Extract the (X, Y) coordinate from the center of the cell holding the provided text.  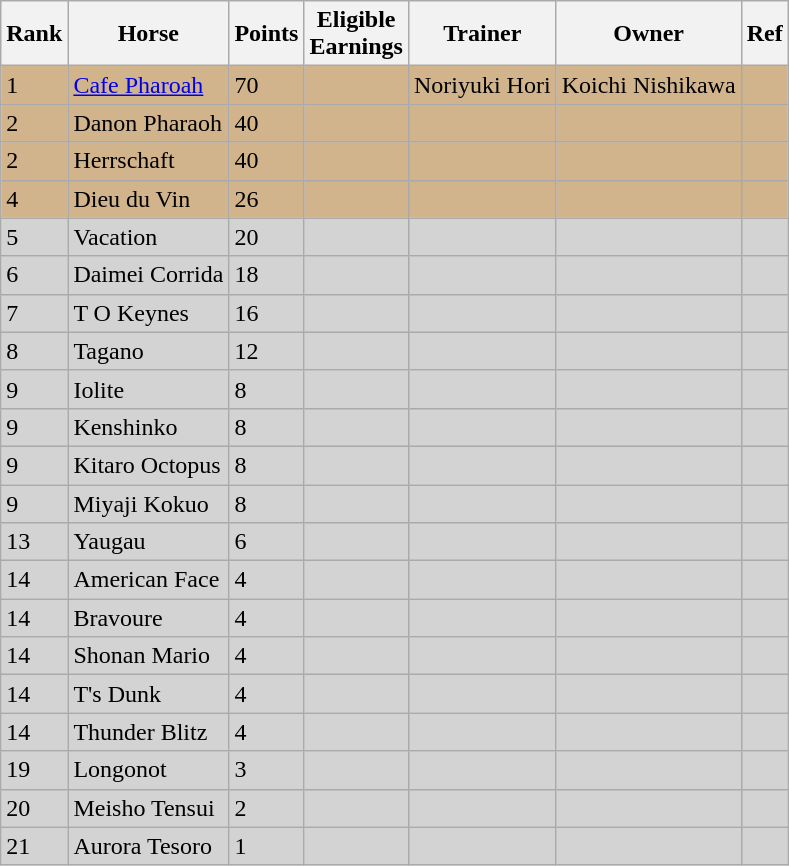
T O Keynes (148, 313)
12 (266, 351)
Danon Pharaoh (148, 123)
EligibleEarnings (356, 34)
Rank (34, 34)
Kenshinko (148, 427)
Daimei Corrida (148, 275)
Cafe Pharoah (148, 85)
5 (34, 237)
Bravoure (148, 618)
Points (266, 34)
Meisho Tensui (148, 808)
26 (266, 199)
Kitaro Octopus (148, 465)
Owner (648, 34)
Tagano (148, 351)
70 (266, 85)
Dieu du Vin (148, 199)
Thunder Blitz (148, 732)
Longonot (148, 770)
Trainer (482, 34)
Koichi Nishikawa (648, 85)
19 (34, 770)
13 (34, 542)
American Face (148, 580)
Vacation (148, 237)
Yaugau (148, 542)
18 (266, 275)
Aurora Tesoro (148, 846)
Iolite (148, 389)
Noriyuki Hori (482, 85)
Horse (148, 34)
Miyaji Kokuo (148, 503)
Shonan Mario (148, 656)
7 (34, 313)
16 (266, 313)
Ref (764, 34)
T's Dunk (148, 694)
3 (266, 770)
Herrschaft (148, 161)
21 (34, 846)
